From the cell containing the given text, extract its center point as (x, y) coordinate. 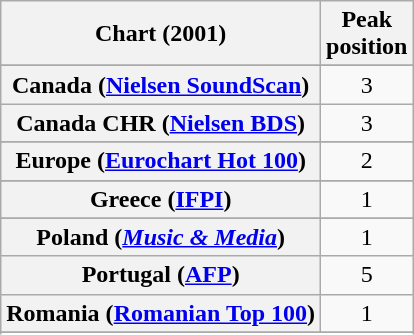
Canada CHR (Nielsen BDS) (161, 123)
Canada (Nielsen SoundScan) (161, 85)
5 (367, 275)
Peakposition (367, 34)
Greece (IFPI) (161, 199)
Romania (Romanian Top 100) (161, 313)
Poland (Music & Media) (161, 237)
Portugal (AFP) (161, 275)
Europe (Eurochart Hot 100) (161, 161)
2 (367, 161)
Chart (2001) (161, 34)
